Output the (x, y) coordinate of the center of the cell containing the given text.  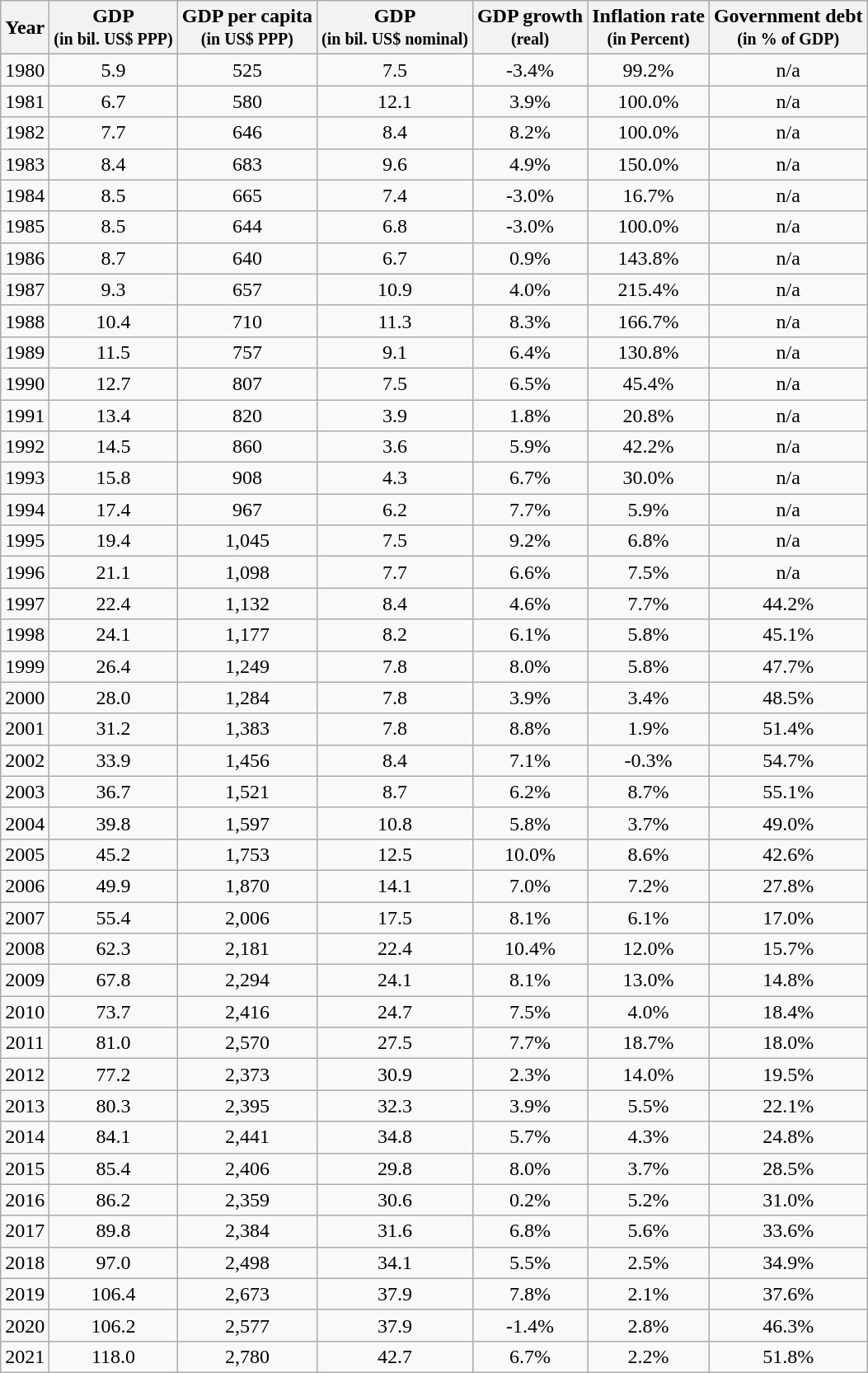
37.6% (788, 1294)
30.9 (396, 1074)
22.1% (788, 1106)
2000 (25, 698)
34.9% (788, 1263)
10.4% (529, 949)
77.2 (114, 1074)
6.2% (529, 792)
3.4% (649, 698)
2,441 (247, 1137)
657 (247, 289)
12.7 (114, 383)
67.8 (114, 980)
1,249 (247, 666)
Inflation rate(in Percent) (649, 28)
2014 (25, 1137)
13.4 (114, 415)
42.6% (788, 854)
1.8% (529, 415)
644 (247, 227)
GDP per capita(in US$ PPP) (247, 28)
45.2 (114, 854)
24.8% (788, 1137)
30.0% (649, 478)
Government debt(in % of GDP) (788, 28)
1996 (25, 572)
1,098 (247, 572)
8.7% (649, 792)
33.6% (788, 1231)
GDP growth(real) (529, 28)
7.0% (529, 886)
-1.4% (529, 1325)
9.2% (529, 541)
2,373 (247, 1074)
13.0% (649, 980)
6.8 (396, 227)
8.3% (529, 321)
7.8% (529, 1294)
2019 (25, 1294)
85.4 (114, 1168)
44.2% (788, 604)
1995 (25, 541)
1984 (25, 195)
2002 (25, 760)
17.5 (396, 918)
34.1 (396, 1263)
31.6 (396, 1231)
21.1 (114, 572)
820 (247, 415)
8.2 (396, 635)
30.6 (396, 1200)
55.1% (788, 792)
1.9% (649, 729)
2.5% (649, 1263)
27.8% (788, 886)
8.8% (529, 729)
967 (247, 510)
Year (25, 28)
2,416 (247, 1012)
89.8 (114, 1231)
32.3 (396, 1106)
2,780 (247, 1357)
54.7% (788, 760)
47.7% (788, 666)
1997 (25, 604)
860 (247, 447)
2,384 (247, 1231)
51.8% (788, 1357)
2,406 (247, 1168)
73.7 (114, 1012)
62.3 (114, 949)
18.7% (649, 1043)
7.2% (649, 886)
150.0% (649, 164)
2,673 (247, 1294)
807 (247, 383)
31.2 (114, 729)
2,181 (247, 949)
15.8 (114, 478)
710 (247, 321)
2.8% (649, 1325)
4.6% (529, 604)
45.4% (649, 383)
1,870 (247, 886)
49.9 (114, 886)
49.0% (788, 823)
9.6 (396, 164)
18.4% (788, 1012)
2021 (25, 1357)
106.2 (114, 1325)
683 (247, 164)
1983 (25, 164)
6.4% (529, 352)
2017 (25, 1231)
10.4 (114, 321)
2018 (25, 1263)
1986 (25, 258)
130.8% (649, 352)
5.7% (529, 1137)
118.0 (114, 1357)
6.5% (529, 383)
2006 (25, 886)
215.4% (649, 289)
2013 (25, 1106)
2020 (25, 1325)
7.1% (529, 760)
45.1% (788, 635)
8.2% (529, 133)
9.1 (396, 352)
1999 (25, 666)
1,456 (247, 760)
1992 (25, 447)
908 (247, 478)
14.8% (788, 980)
1,177 (247, 635)
2.2% (649, 1357)
36.7 (114, 792)
0.2% (529, 1200)
2008 (25, 949)
2010 (25, 1012)
12.5 (396, 854)
17.4 (114, 510)
2,006 (247, 918)
19.4 (114, 541)
1989 (25, 352)
1,753 (247, 854)
2012 (25, 1074)
143.8% (649, 258)
2.3% (529, 1074)
84.1 (114, 1137)
28.0 (114, 698)
15.7% (788, 949)
14.1 (396, 886)
2009 (25, 980)
46.3% (788, 1325)
9.3 (114, 289)
1,132 (247, 604)
97.0 (114, 1263)
640 (247, 258)
1988 (25, 321)
5.6% (649, 1231)
12.1 (396, 101)
-0.3% (649, 760)
1,521 (247, 792)
3.9 (396, 415)
2,359 (247, 1200)
42.2% (649, 447)
10.0% (529, 854)
42.7 (396, 1357)
6.2 (396, 510)
1998 (25, 635)
10.9 (396, 289)
2015 (25, 1168)
99.2% (649, 70)
14.0% (649, 1074)
106.4 (114, 1294)
4.3% (649, 1137)
665 (247, 195)
51.4% (788, 729)
48.5% (788, 698)
26.4 (114, 666)
2,498 (247, 1263)
1980 (25, 70)
525 (247, 70)
757 (247, 352)
1991 (25, 415)
55.4 (114, 918)
31.0% (788, 1200)
34.8 (396, 1137)
166.7% (649, 321)
1990 (25, 383)
19.5% (788, 1074)
81.0 (114, 1043)
0.9% (529, 258)
11.5 (114, 352)
2005 (25, 854)
GDP(in bil. US$ nominal) (396, 28)
18.0% (788, 1043)
1985 (25, 227)
39.8 (114, 823)
2003 (25, 792)
1,045 (247, 541)
24.7 (396, 1012)
1993 (25, 478)
28.5% (788, 1168)
8.6% (649, 854)
2,395 (247, 1106)
1,383 (247, 729)
2,577 (247, 1325)
1987 (25, 289)
20.8% (649, 415)
4.3 (396, 478)
1981 (25, 101)
2007 (25, 918)
1982 (25, 133)
2.1% (649, 1294)
1,597 (247, 823)
10.8 (396, 823)
GDP(in bil. US$ PPP) (114, 28)
11.3 (396, 321)
86.2 (114, 1200)
27.5 (396, 1043)
7.4 (396, 195)
646 (247, 133)
17.0% (788, 918)
580 (247, 101)
2011 (25, 1043)
1,284 (247, 698)
5.9 (114, 70)
1994 (25, 510)
4.9% (529, 164)
12.0% (649, 949)
2001 (25, 729)
2,570 (247, 1043)
29.8 (396, 1168)
2,294 (247, 980)
5.2% (649, 1200)
-3.4% (529, 70)
33.9 (114, 760)
2016 (25, 1200)
14.5 (114, 447)
6.6% (529, 572)
3.6 (396, 447)
16.7% (649, 195)
80.3 (114, 1106)
2004 (25, 823)
